For the text-containing cell, return its midpoint in (X, Y) coordinate format. 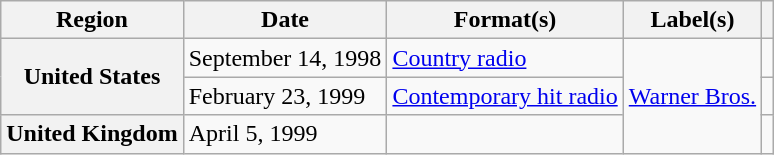
Contemporary hit radio (505, 96)
April 5, 1999 (285, 134)
United States (92, 77)
Warner Bros. (692, 96)
Format(s) (505, 20)
February 23, 1999 (285, 96)
Region (92, 20)
Label(s) (692, 20)
Country radio (505, 58)
September 14, 1998 (285, 58)
United Kingdom (92, 134)
Date (285, 20)
